Scan for the cell matching the given text and deliver its (x, y) coordinate at center. 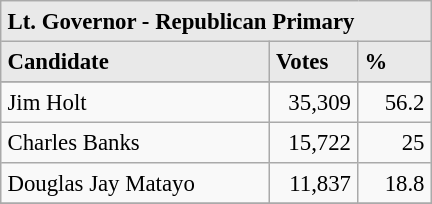
Jim Holt (135, 102)
25 (395, 142)
35,309 (313, 102)
Votes (313, 61)
% (395, 61)
Douglas Jay Matayo (135, 183)
Charles Banks (135, 142)
56.2 (395, 102)
Candidate (135, 61)
18.8 (395, 183)
15,722 (313, 142)
Lt. Governor - Republican Primary (216, 21)
11,837 (313, 183)
